Identify which cell holds the provided text, then report its (X, Y) central coordinate. 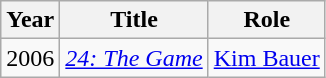
Role (266, 20)
Kim Bauer (266, 58)
Year (30, 20)
24: The Game (134, 58)
2006 (30, 58)
Title (134, 20)
